Find where the given text appears and provide that cell's center as [X, Y] coordinate. 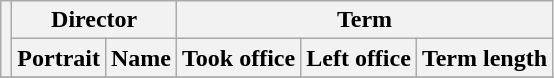
Director [94, 20]
Left office [359, 58]
Name [140, 58]
Term [365, 20]
Took office [239, 58]
Term length [484, 58]
Portrait [59, 58]
